Return [x, y] of the center of cell containing provided text 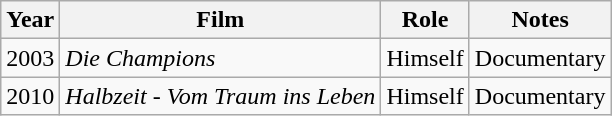
Notes [540, 20]
Halbzeit - Vom Traum ins Leben [220, 96]
2003 [30, 58]
Die Champions [220, 58]
2010 [30, 96]
Role [425, 20]
Film [220, 20]
Year [30, 20]
